Identify which cell holds the provided text, then report its [x, y] central coordinate. 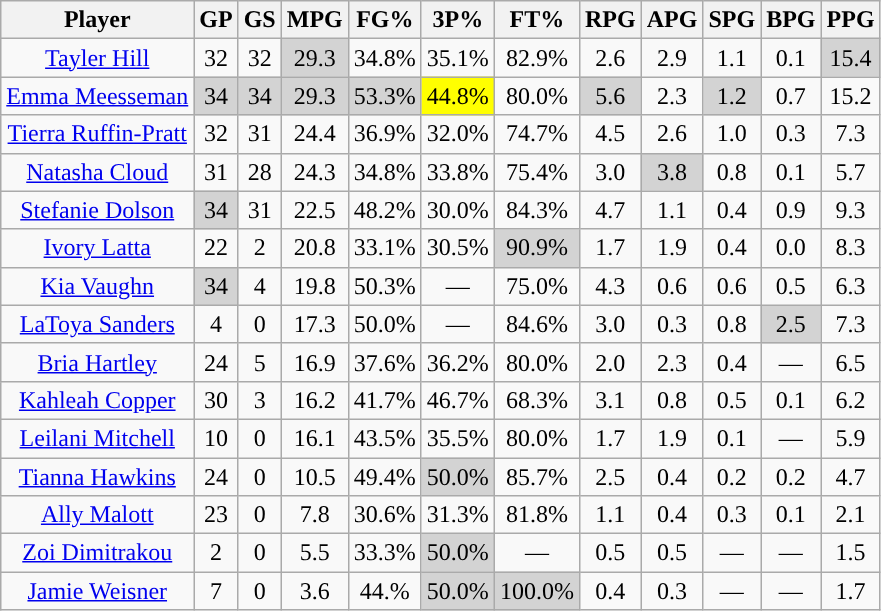
50.3% [384, 286]
3 [260, 400]
10 [216, 438]
6.2 [850, 400]
15.2 [850, 96]
GS [260, 20]
FG% [384, 20]
APG [672, 20]
0.0 [791, 248]
44.% [384, 591]
49.4% [384, 477]
3.1 [610, 400]
74.7% [536, 134]
Emma Meesseman [98, 96]
35.1% [458, 58]
Leilani Mitchell [98, 438]
36.9% [384, 134]
48.2% [384, 210]
2.9 [672, 58]
17.3 [314, 324]
2.0 [610, 362]
75.4% [536, 172]
3P% [458, 20]
68.3% [536, 400]
44.8% [458, 96]
5.5 [314, 553]
82.9% [536, 58]
10.5 [314, 477]
8.3 [850, 248]
Natasha Cloud [98, 172]
30.6% [384, 515]
36.2% [458, 362]
Stefanie Dolson [98, 210]
15.4 [850, 58]
16.9 [314, 362]
Kahleah Copper [98, 400]
1.2 [732, 96]
6.3 [850, 286]
28 [260, 172]
GP [216, 20]
Tayler Hill [98, 58]
16.2 [314, 400]
84.3% [536, 210]
Zoi Dimitrakou [98, 553]
Kia Vaughn [98, 286]
Ally Malott [98, 515]
30 [216, 400]
33.1% [384, 248]
84.6% [536, 324]
9.3 [850, 210]
7.8 [314, 515]
3.6 [314, 591]
43.5% [384, 438]
24.4 [314, 134]
7 [216, 591]
LaToya Sanders [98, 324]
22 [216, 248]
24.3 [314, 172]
5.7 [850, 172]
1.5 [850, 553]
Player [98, 20]
0.7 [791, 96]
3.8 [672, 172]
FT% [536, 20]
19.8 [314, 286]
75.0% [536, 286]
SPG [732, 20]
37.6% [384, 362]
4.3 [610, 286]
32.0% [458, 134]
33.3% [384, 553]
BPG [791, 20]
35.5% [458, 438]
2.1 [850, 515]
MPG [314, 20]
6.5 [850, 362]
33.8% [458, 172]
20.8 [314, 248]
31.3% [458, 515]
16.1 [314, 438]
81.8% [536, 515]
85.7% [536, 477]
30.0% [458, 210]
1.0 [732, 134]
0.9 [791, 210]
4.5 [610, 134]
53.3% [384, 96]
30.5% [458, 248]
46.7% [458, 400]
Ivory Latta [98, 248]
5.6 [610, 96]
Jamie Weisner [98, 591]
Bria Hartley [98, 362]
RPG [610, 20]
23 [216, 515]
Tianna Hawkins [98, 477]
90.9% [536, 248]
5 [260, 362]
41.7% [384, 400]
5.9 [850, 438]
Tierra Ruffin-Pratt [98, 134]
22.5 [314, 210]
PPG [850, 20]
100.0% [536, 591]
